Find where the given text appears and provide that cell's center as [X, Y] coordinate. 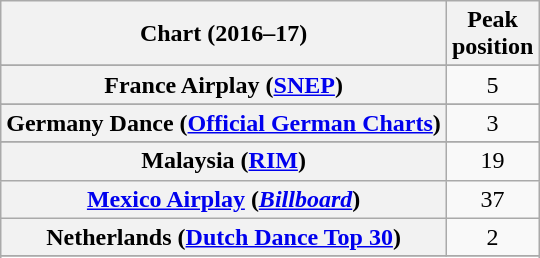
Mexico Airplay (Billboard) [224, 199]
37 [492, 199]
5 [492, 85]
Chart (2016–17) [224, 34]
19 [492, 161]
Germany Dance (Official German Charts) [224, 123]
3 [492, 123]
Malaysia (RIM) [224, 161]
Peakposition [492, 34]
Netherlands (Dutch Dance Top 30) [224, 237]
France Airplay (SNEP) [224, 85]
2 [492, 237]
